Provide the [x, y] coordinate of the cell's center where the given text is located.  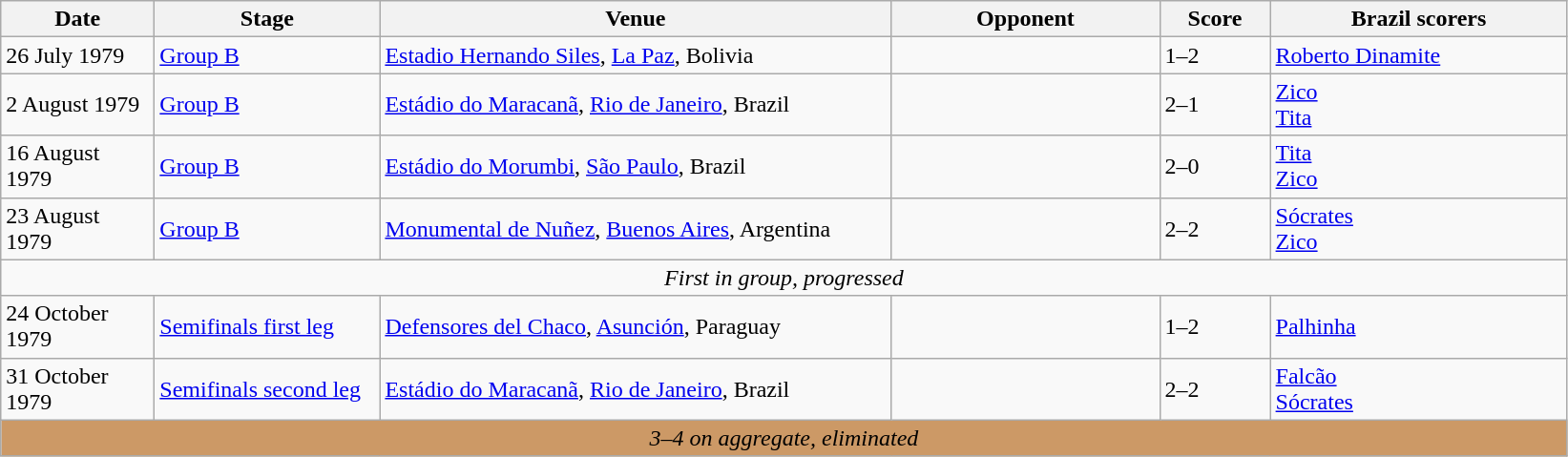
Defensores del Chaco, Asunción, Paraguay [636, 326]
16 August 1979 [78, 166]
24 October 1979 [78, 326]
Monumental de Nuñez, Buenos Aires, Argentina [636, 229]
Tita Zico [1418, 166]
2 August 1979 [78, 105]
2–0 [1215, 166]
Brazil scorers [1418, 19]
Opponent [1025, 19]
23 August 1979 [78, 229]
Date [78, 19]
First in group, progressed [784, 278]
2–1 [1215, 105]
Score [1215, 19]
Venue [636, 19]
Palhinha [1418, 326]
3–4 on aggregate, eliminated [784, 438]
Zico Tita [1418, 105]
31 October 1979 [78, 389]
Estadio Hernando Siles, La Paz, Bolivia [636, 55]
Semifinals first leg [267, 326]
Stage [267, 19]
26 July 1979 [78, 55]
Roberto Dinamite [1418, 55]
Semifinals second leg [267, 389]
Falcão Sócrates [1418, 389]
Sócrates Zico [1418, 229]
Estádio do Morumbi, São Paulo, Brazil [636, 166]
